Capture the cell that displays the provided text and extract its (X, Y) central coordinate. 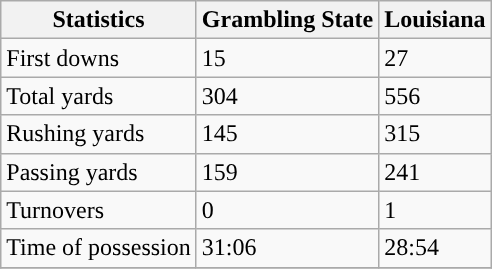
Total yards (99, 96)
Turnovers (99, 210)
304 (287, 96)
145 (287, 134)
1 (435, 210)
28:54 (435, 248)
0 (287, 210)
556 (435, 96)
241 (435, 172)
First downs (99, 58)
Statistics (99, 20)
31:06 (287, 248)
27 (435, 58)
15 (287, 58)
Time of possession (99, 248)
Louisiana (435, 20)
Rushing yards (99, 134)
Passing yards (99, 172)
159 (287, 172)
Grambling State (287, 20)
315 (435, 134)
